Provide the [x, y] coordinate of the cell's center where the given text is located.  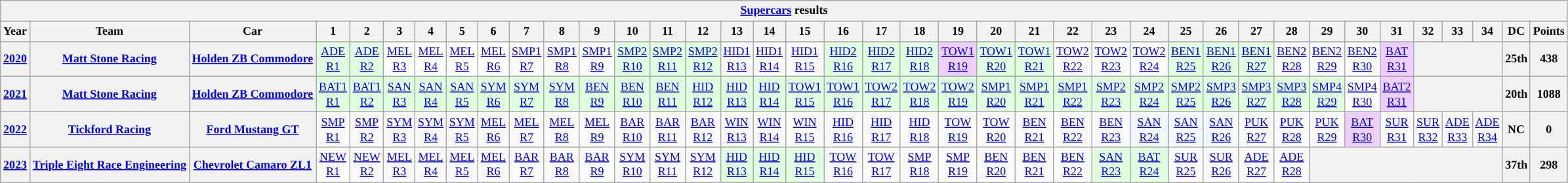
ADER27 [1256, 165]
SMP2R23 [1111, 94]
HID2R17 [881, 59]
NEWR2 [367, 165]
HIDR15 [804, 165]
19 [958, 31]
BARR11 [668, 129]
10 [632, 31]
21 [1034, 31]
SMPR18 [919, 165]
TOW1R21 [1034, 59]
SANR3 [400, 94]
NEWR1 [333, 165]
HID1R15 [804, 59]
SYMR11 [668, 165]
Team [109, 31]
WINR15 [804, 129]
ADER34 [1487, 129]
18 [919, 31]
14 [770, 31]
WINR13 [737, 129]
1088 [1548, 94]
BARR8 [562, 165]
2020 [16, 59]
SANR25 [1186, 129]
11 [668, 31]
BEN2R29 [1327, 59]
SURR25 [1186, 165]
SMP3R28 [1292, 94]
Chevrolet Camaro ZL1 [252, 165]
BEN1R27 [1256, 59]
25 [1186, 31]
SMPR19 [958, 165]
15 [804, 31]
7 [527, 31]
Points [1548, 31]
29 [1327, 31]
SMP1R21 [1034, 94]
HIDR17 [881, 129]
298 [1548, 165]
Supercars results [784, 10]
SMP1R20 [996, 94]
TOW1R20 [996, 59]
TOWR17 [881, 165]
SYMR8 [562, 94]
WINR14 [770, 129]
BARR10 [632, 129]
6 [493, 31]
32 [1428, 31]
BEN2R28 [1292, 59]
TOW2R24 [1149, 59]
Ford Mustang GT [252, 129]
BARR9 [597, 165]
BATR30 [1362, 129]
BEN1R26 [1221, 59]
SMP2R12 [703, 59]
MELR9 [597, 129]
SANR4 [431, 94]
HID2R16 [843, 59]
12 [703, 31]
PUKR27 [1256, 129]
SMP2R25 [1186, 94]
TOW1R16 [843, 94]
SMP1R22 [1073, 94]
20 [996, 31]
HID1R14 [770, 59]
SANR26 [1221, 129]
0 [1548, 129]
Car [252, 31]
HIDR12 [703, 94]
SYMR6 [493, 94]
27 [1256, 31]
438 [1548, 59]
SMP2R11 [668, 59]
SYMR4 [431, 129]
MELR8 [562, 129]
TOW2R17 [881, 94]
SANR23 [1111, 165]
BENR9 [597, 94]
SMP3R27 [1256, 94]
16 [843, 31]
SYMR7 [527, 94]
SMP4R29 [1327, 94]
PUKR28 [1292, 129]
BENR20 [996, 165]
8 [562, 31]
Triple Eight Race Engineering [109, 165]
25th [1517, 59]
BEN2R30 [1362, 59]
26 [1221, 31]
4 [431, 31]
2023 [16, 165]
BAT1R2 [367, 94]
SYMR10 [632, 165]
SYMR3 [400, 129]
HIDR16 [843, 129]
SMP1R7 [527, 59]
13 [737, 31]
17 [881, 31]
Year [16, 31]
BENR11 [668, 94]
ADER1 [333, 59]
BATR31 [1397, 59]
SYMR5 [462, 129]
BARR12 [703, 129]
SANR5 [462, 94]
SMPR2 [367, 129]
HID1R13 [737, 59]
2021 [16, 94]
ADER33 [1457, 129]
NC [1517, 129]
TOW1R15 [804, 94]
3 [400, 31]
ADER2 [367, 59]
DC [1517, 31]
SMP2R10 [632, 59]
TOWR20 [996, 129]
SMPR1 [333, 129]
2 [367, 31]
24 [1149, 31]
SURR32 [1428, 129]
HID2R18 [919, 59]
SANR24 [1149, 129]
SMP4R30 [1362, 94]
TOW2R22 [1073, 59]
37th [1517, 165]
22 [1073, 31]
30 [1362, 31]
BEN1R25 [1186, 59]
34 [1487, 31]
HIDR18 [919, 129]
BAT1R1 [333, 94]
TOW1R19 [958, 59]
SYMR12 [703, 165]
Tickford Racing [109, 129]
SURR31 [1397, 129]
MELR7 [527, 129]
TOW2R18 [919, 94]
1 [333, 31]
23 [1111, 31]
33 [1457, 31]
SMP1R9 [597, 59]
ADER28 [1292, 165]
9 [597, 31]
28 [1292, 31]
TOWR19 [958, 129]
BAT2R31 [1397, 94]
BARR7 [527, 165]
TOWR16 [843, 165]
2022 [16, 129]
BENR23 [1111, 129]
SMP3R26 [1221, 94]
SURR26 [1221, 165]
BATR24 [1149, 165]
SMP2R24 [1149, 94]
20th [1517, 94]
PUKR29 [1327, 129]
5 [462, 31]
SMP1R8 [562, 59]
31 [1397, 31]
TOW2R23 [1111, 59]
TOW2R19 [958, 94]
BENR10 [632, 94]
